Capture the cell that displays the provided text and extract its [X, Y] central coordinate. 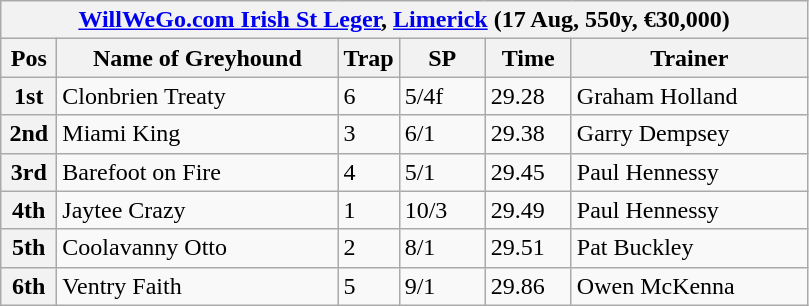
4 [368, 172]
6/1 [442, 134]
Barefoot on Fire [198, 172]
5/4f [442, 96]
6th [29, 286]
5 [368, 286]
SP [442, 58]
Ventry Faith [198, 286]
Owen McKenna [689, 286]
29.51 [528, 248]
Clonbrien Treaty [198, 96]
29.49 [528, 210]
Trap [368, 58]
6 [368, 96]
1 [368, 210]
1st [29, 96]
Time [528, 58]
WillWeGo.com Irish St Leger, Limerick (17 Aug, 550y, €30,000) [404, 20]
Trainer [689, 58]
4th [29, 210]
Garry Dempsey [689, 134]
29.86 [528, 286]
8/1 [442, 248]
Pat Buckley [689, 248]
2nd [29, 134]
Name of Greyhound [198, 58]
Pos [29, 58]
5th [29, 248]
Coolavanny Otto [198, 248]
2 [368, 248]
Jaytee Crazy [198, 210]
3 [368, 134]
3rd [29, 172]
29.38 [528, 134]
29.45 [528, 172]
29.28 [528, 96]
5/1 [442, 172]
9/1 [442, 286]
Graham Holland [689, 96]
Miami King [198, 134]
10/3 [442, 210]
